Search for the cell housing the specified text and yield its (X, Y) center coordinate. 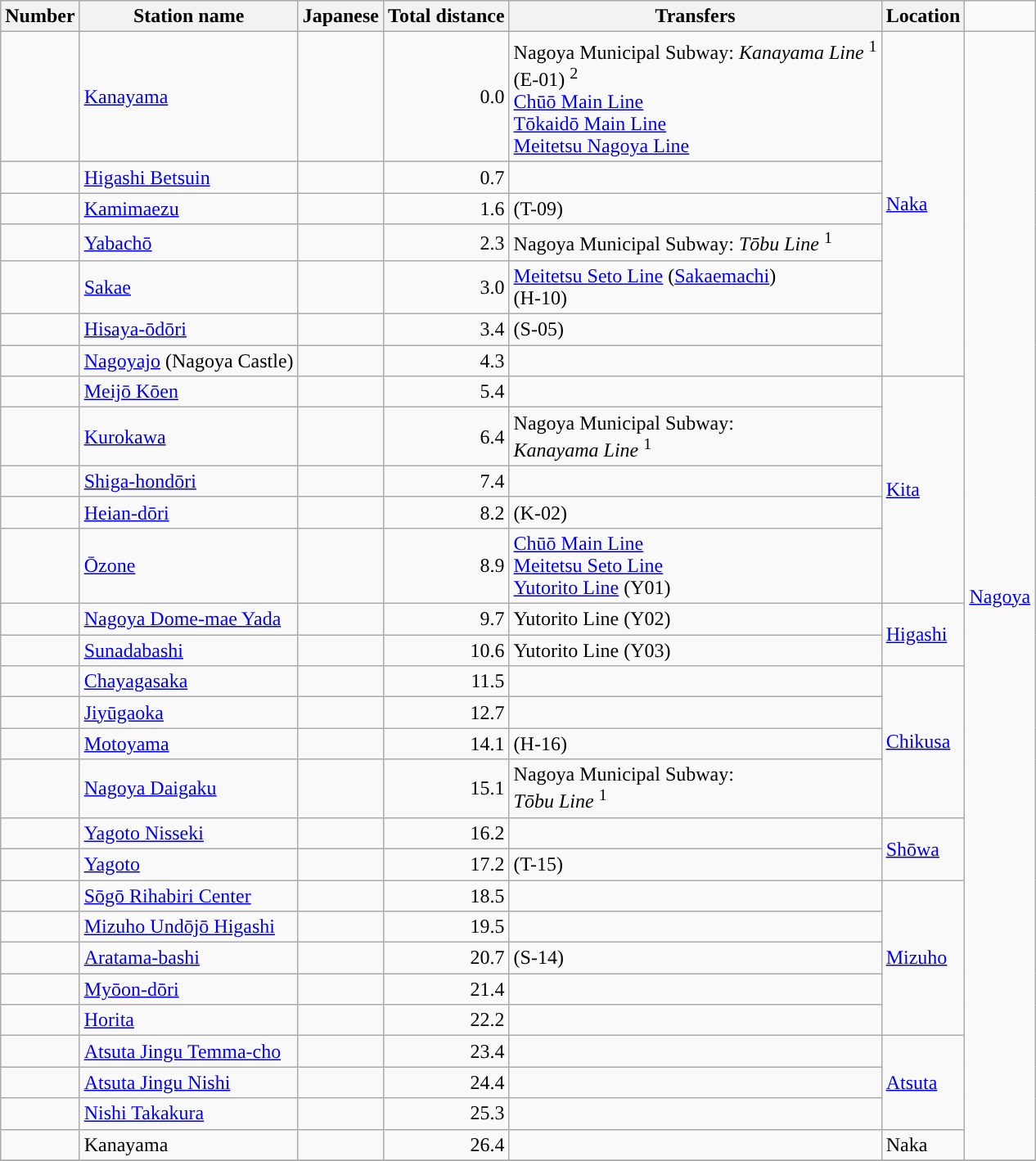
Sōgō Rihabiri Center (188, 896)
2.3 (447, 242)
Higashi Betsuin (188, 178)
Horita (188, 1020)
(T-15) (696, 864)
Station name (188, 16)
5.4 (447, 392)
Atsuta Jingu Temma-cho (188, 1051)
18.5 (447, 896)
Nagoya Municipal Subway:Kanayama Line 1 (696, 437)
23.4 (447, 1051)
16.2 (447, 833)
Mizuho Undōjō Higashi (188, 927)
8.2 (447, 512)
Sunadabashi (188, 650)
Shōwa (923, 848)
Myōon-dōri (188, 989)
1.6 (447, 209)
Shiga-hondōri (188, 481)
3.0 (447, 288)
Mizuho (923, 958)
Number (40, 16)
(S-14) (696, 958)
Yutorito Line (Y02) (696, 619)
Transfers (696, 16)
9.7 (447, 619)
0.0 (447, 97)
19.5 (447, 927)
Sakae (188, 288)
Nagoya Daigaku (188, 789)
Hisaya-ōdōri (188, 330)
Yabachō (188, 242)
Atsuta (923, 1082)
Aratama-bashi (188, 958)
11.5 (447, 682)
Total distance (447, 16)
Nagoya Municipal Subway: Kanayama Line 1 (E-01) 2Chūō Main LineTōkaidō Main LineMeitetsu Nagoya Line (696, 97)
Chayagasaka (188, 682)
(H-16) (696, 744)
(S-05) (696, 330)
Yagoto Nisseki (188, 833)
Chikusa (923, 742)
(K-02) (696, 512)
Meijō Kōen (188, 392)
14.1 (447, 744)
Nagoya (1000, 596)
Nagoya Dome-mae Yada (188, 619)
Nagoyajo (Nagoya Castle) (188, 361)
7.4 (447, 481)
Kamimaezu (188, 209)
Atsuta Jingu Nishi (188, 1082)
8.9 (447, 565)
Meitetsu Seto Line (Sakaemachi) (H-10) (696, 288)
20.7 (447, 958)
Nishi Takakura (188, 1114)
24.4 (447, 1082)
Japanese (340, 16)
Yutorito Line (Y03) (696, 650)
Kurokawa (188, 437)
17.2 (447, 864)
6.4 (447, 437)
Ōzone (188, 565)
Kita (923, 490)
26.4 (447, 1145)
Heian-dōri (188, 512)
Yagoto (188, 864)
25.3 (447, 1114)
Motoyama (188, 744)
22.2 (447, 1020)
Jiyūgaoka (188, 713)
(T-09) (696, 209)
Location (923, 16)
3.4 (447, 330)
15.1 (447, 789)
0.7 (447, 178)
10.6 (447, 650)
Higashi (923, 635)
Chūō Main LineMeitetsu Seto LineYutorito Line (Y01) (696, 565)
12.7 (447, 713)
21.4 (447, 989)
4.3 (447, 361)
